Scan for the cell matching the given text and deliver its (x, y) coordinate at center. 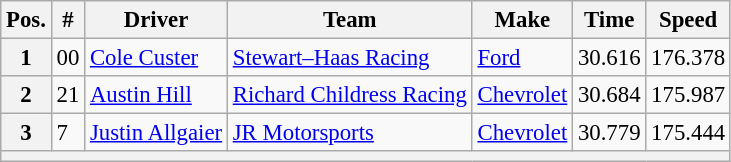
JR Motorsports (350, 133)
Team (350, 20)
Richard Childress Racing (350, 95)
Austin Hill (156, 95)
Stewart–Haas Racing (350, 58)
# (68, 20)
Time (610, 20)
1 (26, 58)
Speed (688, 20)
00 (68, 58)
Pos. (26, 20)
Justin Allgaier (156, 133)
30.779 (610, 133)
30.616 (610, 58)
21 (68, 95)
Driver (156, 20)
175.987 (688, 95)
Make (522, 20)
175.444 (688, 133)
Ford (522, 58)
2 (26, 95)
3 (26, 133)
30.684 (610, 95)
176.378 (688, 58)
7 (68, 133)
Cole Custer (156, 58)
